For the text-containing cell, return its midpoint in (X, Y) coordinate format. 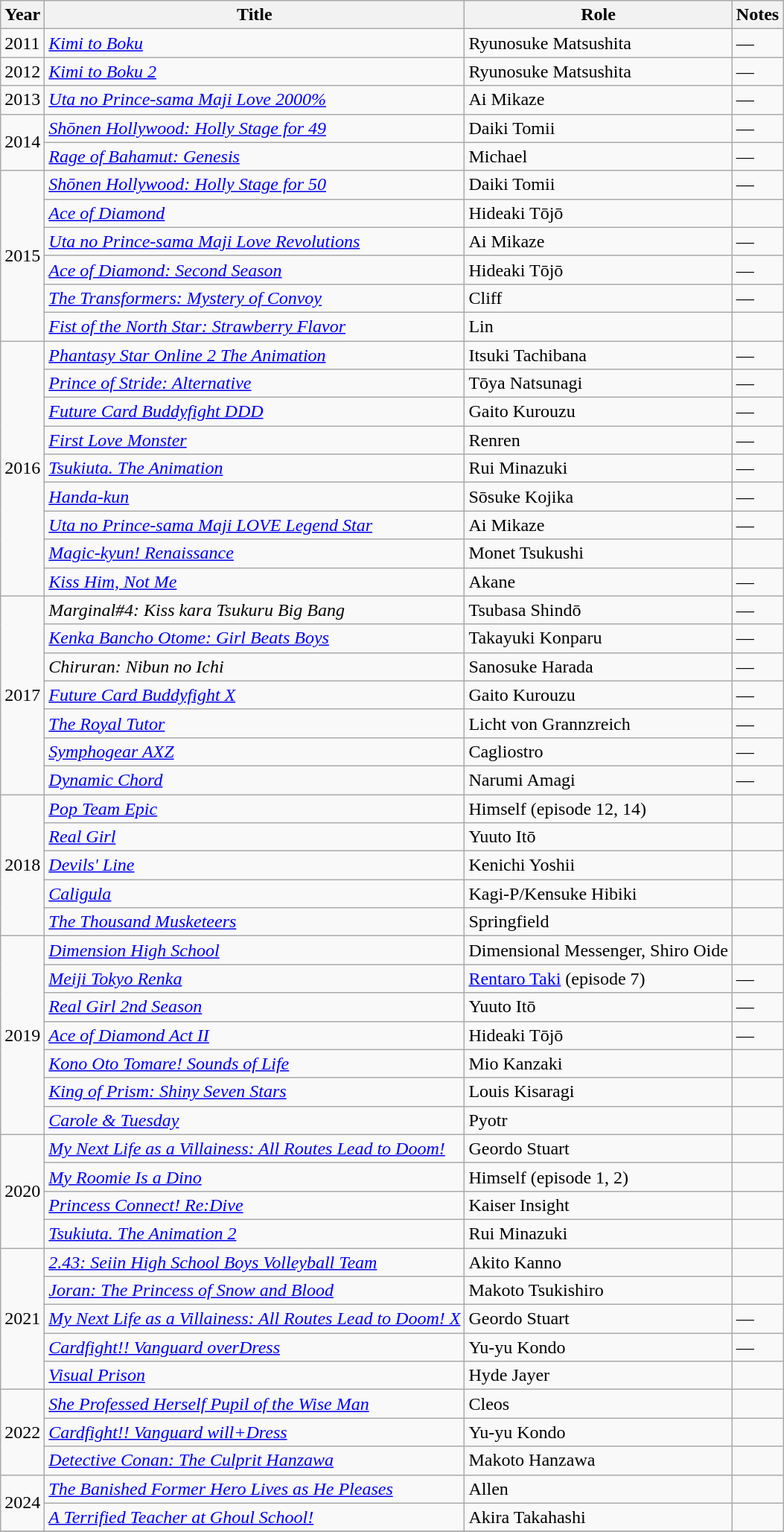
Monet Tsukushi (599, 553)
She Professed Herself Pupil of the Wise Man (255, 1404)
Mio Kanzaki (599, 1064)
2014 (22, 142)
2016 (22, 469)
The Banished Former Hero Lives as He Pleases (255, 1489)
Sanosuke Harada (599, 667)
Kenka Bancho Otome: Girl Beats Boys (255, 638)
Licht von Grannzreich (599, 723)
2012 (22, 71)
Symphogear AXZ (255, 751)
Itsuki Tachibana (599, 355)
The Thousand Musketeers (255, 922)
Meiji Tokyo Renka (255, 979)
Himself (episode 12, 14) (599, 808)
Devils' Line (255, 865)
Lin (599, 326)
Sōsuke Kojika (599, 497)
Carole & Tuesday (255, 1120)
Real Girl 2nd Season (255, 1007)
Tōya Natsunagi (599, 384)
A Terrified Teacher at Ghoul School! (255, 1517)
Allen (599, 1489)
Himself (episode 1, 2) (599, 1177)
Kiss Him, Not Me (255, 582)
Rentaro Taki (episode 7) (599, 979)
Makoto Hanzawa (599, 1461)
Cagliostro (599, 751)
My Next Life as a Villainess: All Routes Lead to Doom! (255, 1148)
Rage of Bahamut: Genesis (255, 156)
Magic-kyun! Renaissance (255, 553)
Pyotr (599, 1120)
Phantasy Star Online 2 The Animation (255, 355)
2018 (22, 865)
Cardfight!! Vanguard overDress (255, 1347)
Ace of Diamond: Second Season (255, 270)
2013 (22, 100)
2020 (22, 1191)
Akira Takahashi (599, 1517)
Fist of the North Star: Strawberry Flavor (255, 326)
The Transformers: Mystery of Convoy (255, 298)
Cliff (599, 298)
Handa-kun (255, 497)
Kimi to Boku 2 (255, 71)
Joran: The Princess of Snow and Blood (255, 1291)
Louis Kisaragi (599, 1092)
Pop Team Epic (255, 808)
Narumi Amagi (599, 780)
Renren (599, 440)
2011 (22, 43)
Uta no Prince-sama Maji LOVE Legend Star (255, 525)
2.43: Seiin High School Boys Volleyball Team (255, 1262)
Dynamic Chord (255, 780)
Takayuki Konparu (599, 638)
Role (599, 15)
2022 (22, 1432)
Kaiser Insight (599, 1205)
Uta no Prince-sama Maji Love Revolutions (255, 241)
2015 (22, 255)
Title (255, 15)
Dimensional Messenger, Shiro Oide (599, 950)
Real Girl (255, 837)
My Roomie Is a Dino (255, 1177)
Springfield (599, 922)
Princess Connect! Re:Dive (255, 1205)
2021 (22, 1319)
Detective Conan: The Culprit Hanzawa (255, 1461)
Makoto Tsukishiro (599, 1291)
2019 (22, 1035)
Kagi-P/Kensuke Hibiki (599, 894)
Hyde Jayer (599, 1376)
Uta no Prince-sama Maji Love 2000% (255, 100)
Year (22, 15)
King of Prism: Shiny Seven Stars (255, 1092)
Tsukiuta. The Animation (255, 468)
Kono Oto Tomare! Sounds of Life (255, 1064)
Notes (757, 15)
My Next Life as a Villainess: All Routes Lead to Doom! X (255, 1319)
Cleos (599, 1404)
First Love Monster (255, 440)
Visual Prison (255, 1376)
Kenichi Yoshii (599, 865)
Prince of Stride: Alternative (255, 384)
Tsubasa Shindō (599, 610)
Akane (599, 582)
Ace of Diamond Act II (255, 1035)
Cardfight!! Vanguard will+Dress (255, 1432)
Dimension High School (255, 950)
Shōnen Hollywood: Holly Stage for 49 (255, 128)
Chiruran: Nibun no Ichi (255, 667)
2024 (22, 1503)
Kimi to Boku (255, 43)
Marginal#4: Kiss kara Tsukuru Big Bang (255, 610)
2017 (22, 695)
Ace of Diamond (255, 213)
Shōnen Hollywood: Holly Stage for 50 (255, 185)
Future Card Buddyfight X (255, 695)
The Royal Tutor (255, 723)
Tsukiuta. The Animation 2 (255, 1233)
Future Card Buddyfight DDD (255, 412)
Michael (599, 156)
Akito Kanno (599, 1262)
Caligula (255, 894)
